Capture the cell that displays the provided text and extract its [x, y] central coordinate. 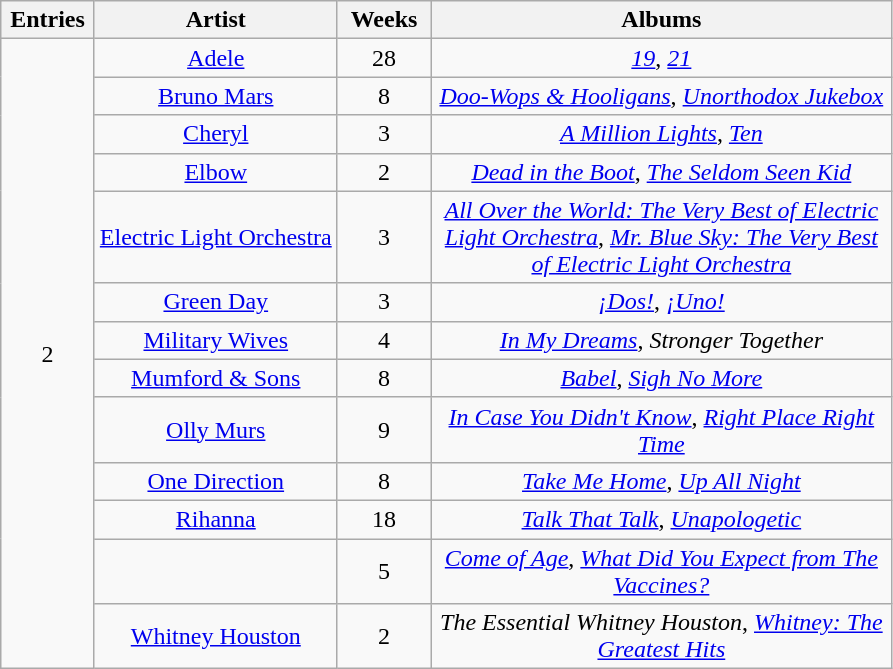
Doo-Wops & Hooligans, Unorthodox Jukebox [662, 96]
Elbow [216, 172]
In My Dreams, Stronger Together [662, 340]
Electric Light Orchestra [216, 237]
One Direction [216, 481]
Entries [48, 20]
Olly Murs [216, 430]
A Million Lights, Ten [662, 134]
5 [384, 570]
Cheryl [216, 134]
In Case You Didn't Know, Right Place Right Time [662, 430]
28 [384, 58]
Dead in the Boot, The Seldom Seen Kid [662, 172]
Albums [662, 20]
¡Dos!, ¡Uno! [662, 302]
The Essential Whitney Houston, Whitney: The Greatest Hits [662, 636]
Adele [216, 58]
4 [384, 340]
Babel, Sigh No More [662, 378]
All Over the World: The Very Best of Electric Light Orchestra, Mr. Blue Sky: The Very Best of Electric Light Orchestra [662, 237]
Come of Age, What Did You Expect from The Vaccines? [662, 570]
Rihanna [216, 519]
Whitney Houston [216, 636]
Take Me Home, Up All Night [662, 481]
Mumford & Sons [216, 378]
9 [384, 430]
18 [384, 519]
Green Day [216, 302]
Talk That Talk, Unapologetic [662, 519]
Military Wives [216, 340]
Weeks [384, 20]
Bruno Mars [216, 96]
Artist [216, 20]
19, 21 [662, 58]
